Identify which cell holds the provided text, then report its [X, Y] central coordinate. 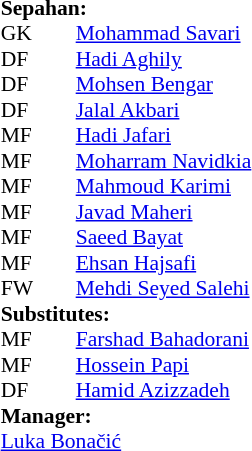
Manager: [126, 416]
Mohammad Savari [164, 33]
Mehdi Seyed Salehi [164, 289]
Jalal Akbari [164, 110]
Hadi Jafari [164, 135]
Hadi Aghily [164, 59]
Mahmoud Karimi [164, 187]
Javad Maheri [164, 212]
Substitutes: [126, 314]
Farshad Bahadorani [164, 339]
Moharram Navidkia [164, 161]
Saeed Bayat [164, 237]
Ehsan Hajsafi [164, 263]
Hamid Azizzadeh [164, 391]
Hossein Papi [164, 365]
FW [20, 289]
GK [20, 33]
Mohsen Bengar [164, 85]
